Detect which cell encompasses the target text, then output its (X, Y) center coordinate. 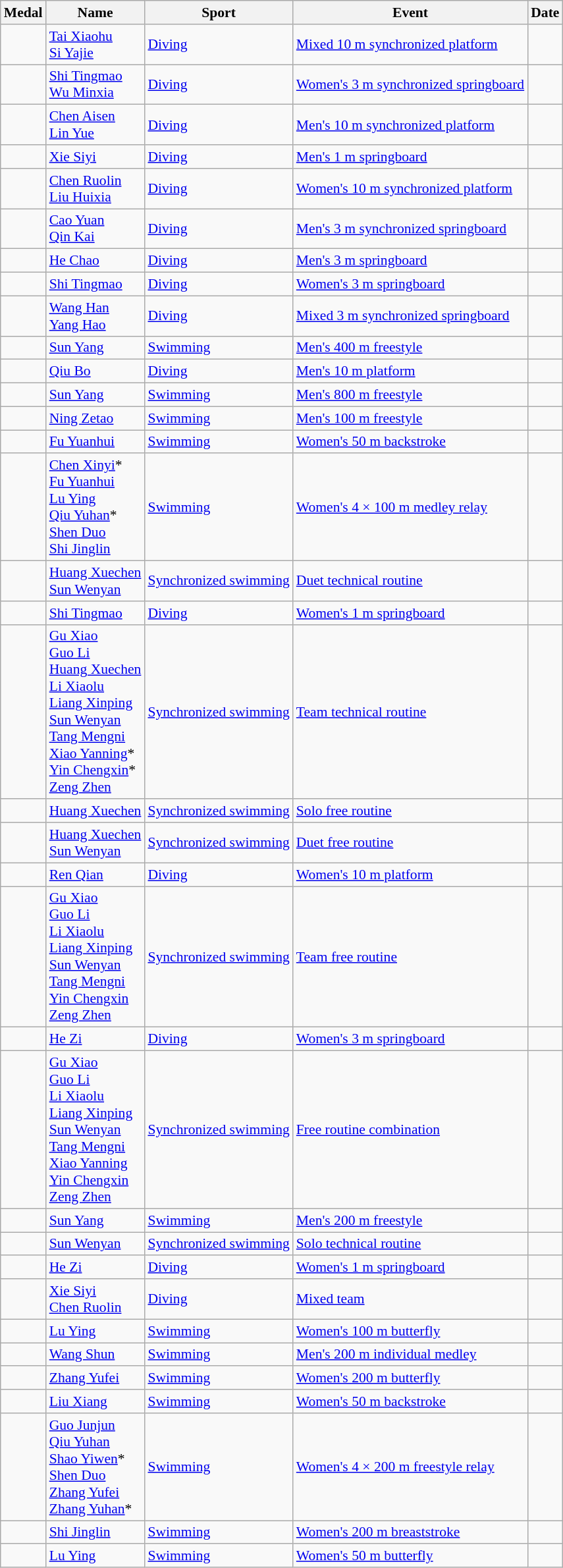
Team technical routine (410, 711)
Gu XiaoGuo LiLi XiaoluLiang XinpingSun WenyanTang MengniXiao YanningYin ChengxinZeng Zhen (95, 1130)
Mixed 10 m synchronized platform (410, 45)
Shi TingmaoWu Minxia (95, 84)
Women's 4 × 200 m freestyle relay (410, 1467)
Men's 100 m freestyle (410, 418)
Duet free routine (410, 843)
Medal (24, 13)
Chen RuolinLiu Huixia (95, 188)
Chen AisenLin Yue (95, 125)
Xie SiyiChen Ruolin (95, 1299)
Tai XiaohuSi Yajie (95, 45)
Sun Wenyan (95, 1244)
Huang Xuechen (95, 811)
Women's 10 m synchronized platform (410, 188)
Xie Siyi (95, 157)
Ning Zetao (95, 418)
Women's 10 m platform (410, 875)
Duet technical routine (410, 581)
Mixed 3 m synchronized springboard (410, 316)
Women's 200 m butterfly (410, 1378)
Name (95, 13)
Women's 3 m synchronized springboard (410, 84)
Men's 10 m platform (410, 371)
Women's 100 m butterfly (410, 1331)
Date (545, 13)
Gu XiaoGuo LiHuang XuechenLi XiaoluLiang XinpingSun WenyanTang MengniXiao Yanning*Yin Chengxin*Zeng Zhen (95, 711)
Solo free routine (410, 811)
Women's 4 × 100 m medley relay (410, 507)
Ren Qian (95, 875)
Gu XiaoGuo LiLi XiaoluLiang XinpingSun WenyanTang MengniYin ChengxinZeng Zhen (95, 957)
Shi Jinglin (95, 1532)
Wang HanYang Hao (95, 316)
Women's 200 m breaststroke (410, 1532)
Mixed team (410, 1299)
Liu Xiang (95, 1401)
Men's 200 m individual medley (410, 1355)
Team free routine (410, 957)
Event (410, 13)
Men's 400 m freestyle (410, 348)
Zhang Yufei (95, 1378)
Sport (219, 13)
Women's 50 m butterfly (410, 1556)
Chen Xinyi*Fu YuanhuiLu YingQiu Yuhan*Shen DuoShi Jinglin (95, 507)
Men's 3 m springboard (410, 261)
Solo technical routine (410, 1244)
Men's 3 m synchronized springboard (410, 229)
Men's 200 m freestyle (410, 1220)
Men's 800 m freestyle (410, 395)
Cao YuanQin Kai (95, 229)
Men's 1 m springboard (410, 157)
Men's 10 m synchronized platform (410, 125)
Qiu Bo (95, 371)
Guo JunjunQiu YuhanShao Yiwen*Shen DuoZhang YufeiZhang Yuhan* (95, 1467)
Fu Yuanhui (95, 442)
Wang Shun (95, 1355)
He Chao (95, 261)
Free routine combination (410, 1130)
